Scan for the cell matching the given text and deliver its [x, y] coordinate at center. 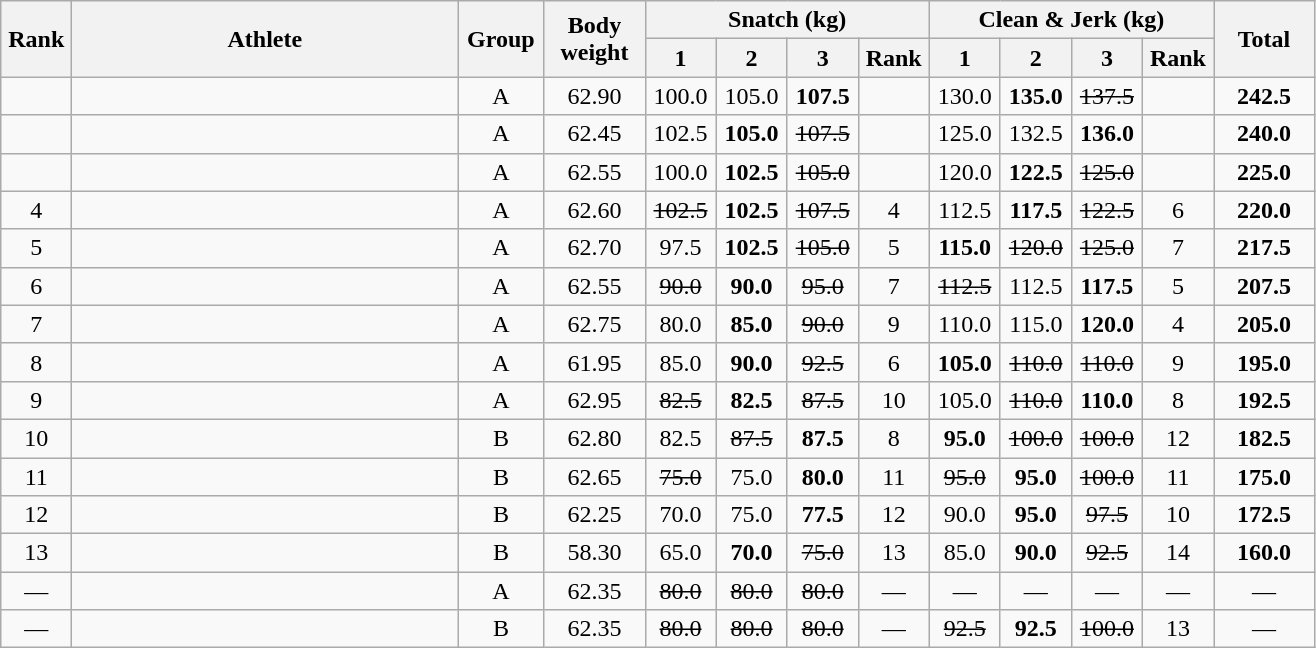
62.95 [594, 400]
240.0 [1264, 134]
62.45 [594, 134]
192.5 [1264, 400]
220.0 [1264, 210]
62.90 [594, 96]
58.30 [594, 553]
Body weight [594, 39]
62.75 [594, 324]
217.5 [1264, 248]
135.0 [1036, 96]
62.65 [594, 477]
Snatch (kg) [787, 20]
136.0 [1106, 134]
225.0 [1264, 172]
195.0 [1264, 362]
62.80 [594, 438]
62.60 [594, 210]
130.0 [964, 96]
77.5 [822, 515]
137.5 [1106, 96]
61.95 [594, 362]
172.5 [1264, 515]
207.5 [1264, 286]
205.0 [1264, 324]
160.0 [1264, 553]
65.0 [680, 553]
Athlete [265, 39]
242.5 [1264, 96]
62.70 [594, 248]
132.5 [1036, 134]
Clean & Jerk (kg) [1071, 20]
Total [1264, 39]
62.25 [594, 515]
182.5 [1264, 438]
14 [1178, 553]
Group [501, 39]
175.0 [1264, 477]
